Determine the (x, y) coordinate at the center of the cell enclosing the given text.  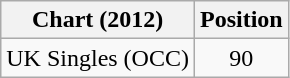
Chart (2012) (98, 20)
UK Singles (OCC) (98, 58)
90 (241, 58)
Position (241, 20)
